Locate the cell with the specified text and output its [X, Y] center coordinate. 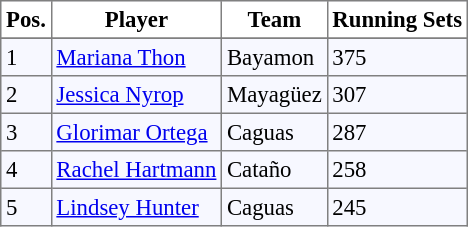
307 [397, 95]
1 [26, 57]
Jessica Nyrop [136, 95]
375 [397, 57]
2 [26, 95]
Running Sets [397, 20]
Team [274, 20]
Pos. [26, 20]
Bayamon [274, 57]
3 [26, 132]
4 [26, 170]
Lindsey Hunter [136, 207]
287 [397, 132]
Glorimar Ortega [136, 132]
258 [397, 170]
Player [136, 20]
245 [397, 207]
Cataño [274, 170]
5 [26, 207]
Rachel Hartmann [136, 170]
Mayagüez [274, 95]
Mariana Thon [136, 57]
